Return the (X, Y) coordinate for the center point of the cell that contains the specified text.  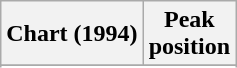
Chart (1994) (72, 34)
Peakposition (189, 34)
